Locate the cell with the specified text and output its (X, Y) center coordinate. 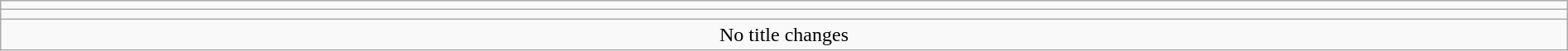
No title changes (784, 35)
